Find where the given text appears and provide that cell's center as [x, y] coordinate. 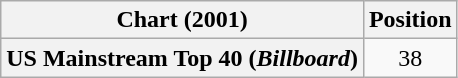
Chart (2001) [182, 20]
38 [410, 58]
US Mainstream Top 40 (Billboard) [182, 58]
Position [410, 20]
